Detect which cell encompasses the target text, then output its (x, y) center coordinate. 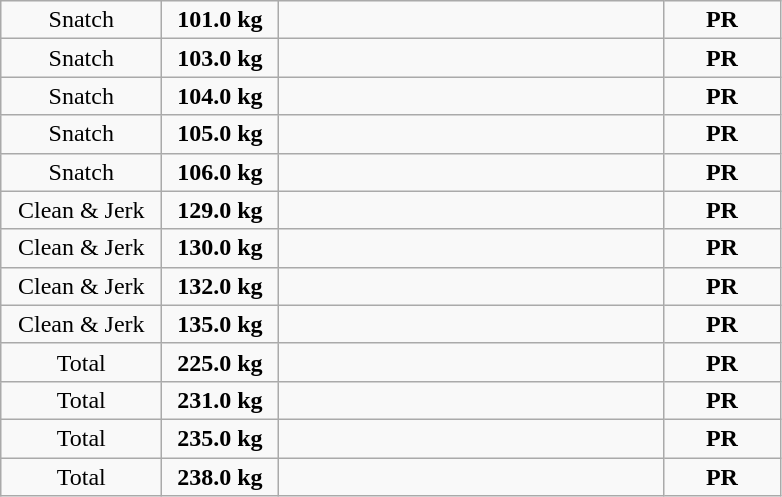
104.0 kg (220, 96)
238.0 kg (220, 477)
225.0 kg (220, 362)
106.0 kg (220, 172)
105.0 kg (220, 134)
235.0 kg (220, 438)
132.0 kg (220, 286)
135.0 kg (220, 324)
103.0 kg (220, 58)
231.0 kg (220, 400)
101.0 kg (220, 20)
130.0 kg (220, 248)
129.0 kg (220, 210)
